Locate the cell with the specified text and output its (X, Y) center coordinate. 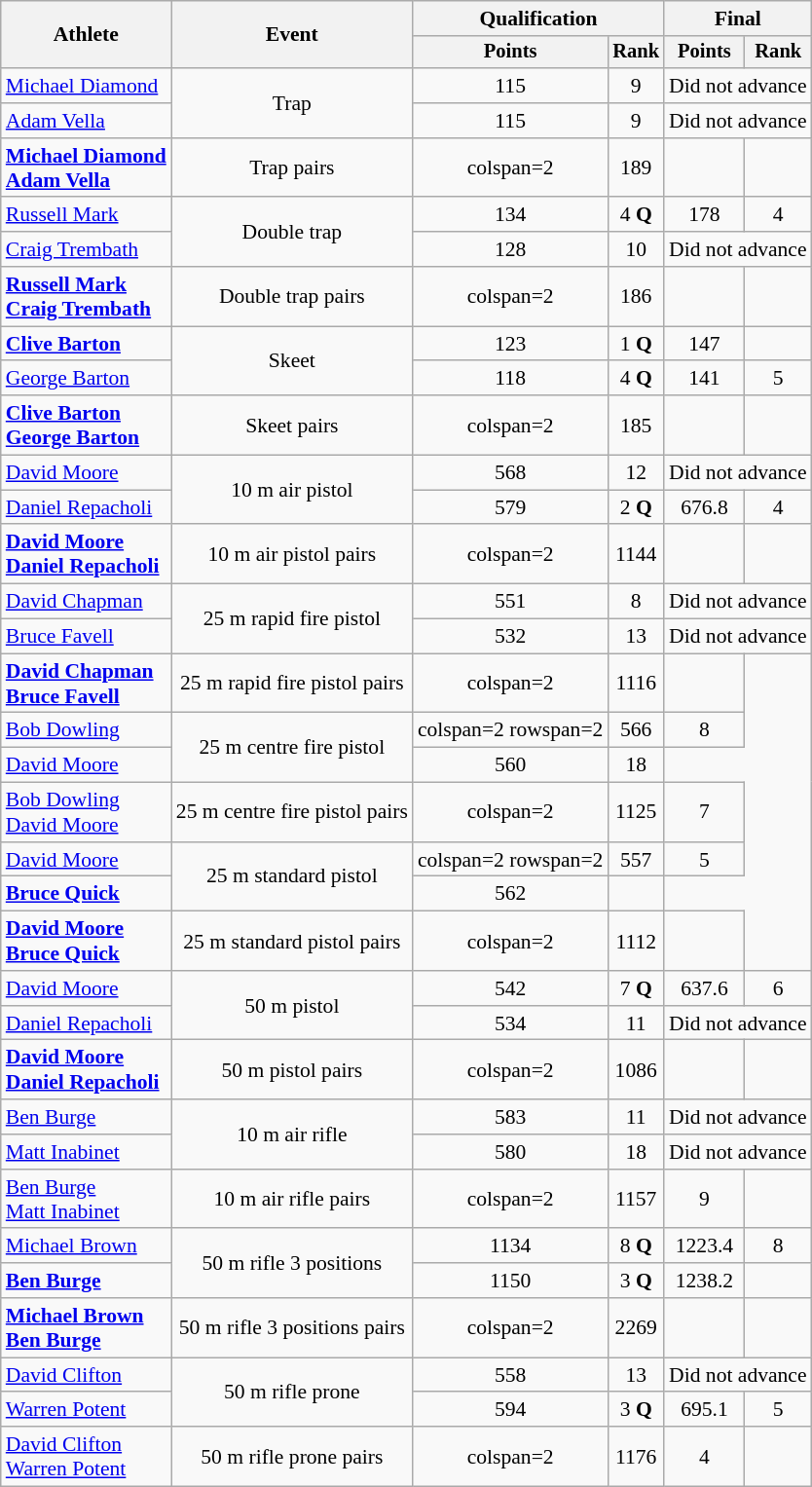
Michael DiamondAdam Vella (86, 167)
1086 (636, 1069)
Michael Diamond (86, 86)
10 m air pistol (292, 491)
676.8 (705, 507)
Trap (292, 103)
Qualification (538, 19)
10 (636, 249)
50 m rifle prone (292, 1393)
Adam Vella (86, 121)
Event (292, 35)
Bruce Favell (86, 637)
583 (510, 1117)
David MooreBruce Quick (86, 941)
594 (510, 1410)
1150 (510, 1281)
1125 (636, 812)
Russell Mark (86, 215)
7 (705, 812)
2269 (636, 1328)
Bruce Quick (86, 894)
1223.4 (705, 1246)
562 (510, 894)
566 (636, 730)
50 m rifle prone pairs (292, 1457)
David ChapmanBruce Favell (86, 684)
8 Q (636, 1246)
Michael Brown (86, 1246)
118 (510, 379)
532 (510, 637)
10 m air rifle pairs (292, 1200)
25 m standard pistol pairs (292, 941)
1176 (636, 1457)
25 m centre fire pistol pairs (292, 812)
Double trap (292, 232)
10 m air rifle (292, 1134)
580 (510, 1152)
557 (636, 860)
1 Q (636, 344)
Bob DowlingDavid Moore (86, 812)
Clive BartonGeorge Barton (86, 425)
Bob Dowling (86, 730)
178 (705, 215)
Russell MarkCraig Trembath (86, 296)
551 (510, 602)
50 m rifle 3 positions pairs (292, 1328)
560 (510, 765)
189 (636, 167)
12 (636, 473)
128 (510, 249)
Athlete (86, 35)
Michael BrownBen Burge (86, 1328)
542 (510, 988)
Craig Trembath (86, 249)
1238.2 (705, 1281)
534 (510, 1023)
141 (705, 379)
185 (636, 425)
1144 (636, 555)
695.1 (705, 1410)
637.6 (705, 988)
2 Q (636, 507)
123 (510, 344)
25 m centre fire pistol (292, 748)
David CliftonWarren Potent (86, 1457)
50 m pistol pairs (292, 1069)
Skeet pairs (292, 425)
7 Q (636, 988)
Clive Barton (86, 344)
Warren Potent (86, 1410)
579 (510, 507)
568 (510, 473)
Matt Inabinet (86, 1152)
1134 (510, 1246)
6 (779, 988)
Trap pairs (292, 167)
George Barton (86, 379)
186 (636, 296)
147 (705, 344)
Double trap pairs (292, 296)
25 m rapid fire pistol pairs (292, 684)
50 m pistol (292, 1005)
25 m standard pistol (292, 876)
558 (510, 1375)
Final (738, 19)
25 m rapid fire pistol (292, 619)
10 m air pistol pairs (292, 555)
Ben Burge Matt Inabinet (86, 1200)
134 (510, 215)
David Clifton (86, 1375)
1112 (636, 941)
1116 (636, 684)
David Chapman (86, 602)
Skeet (292, 360)
1157 (636, 1200)
50 m rifle 3 positions (292, 1264)
